From the cell containing the given text, extract its center point as [x, y] coordinate. 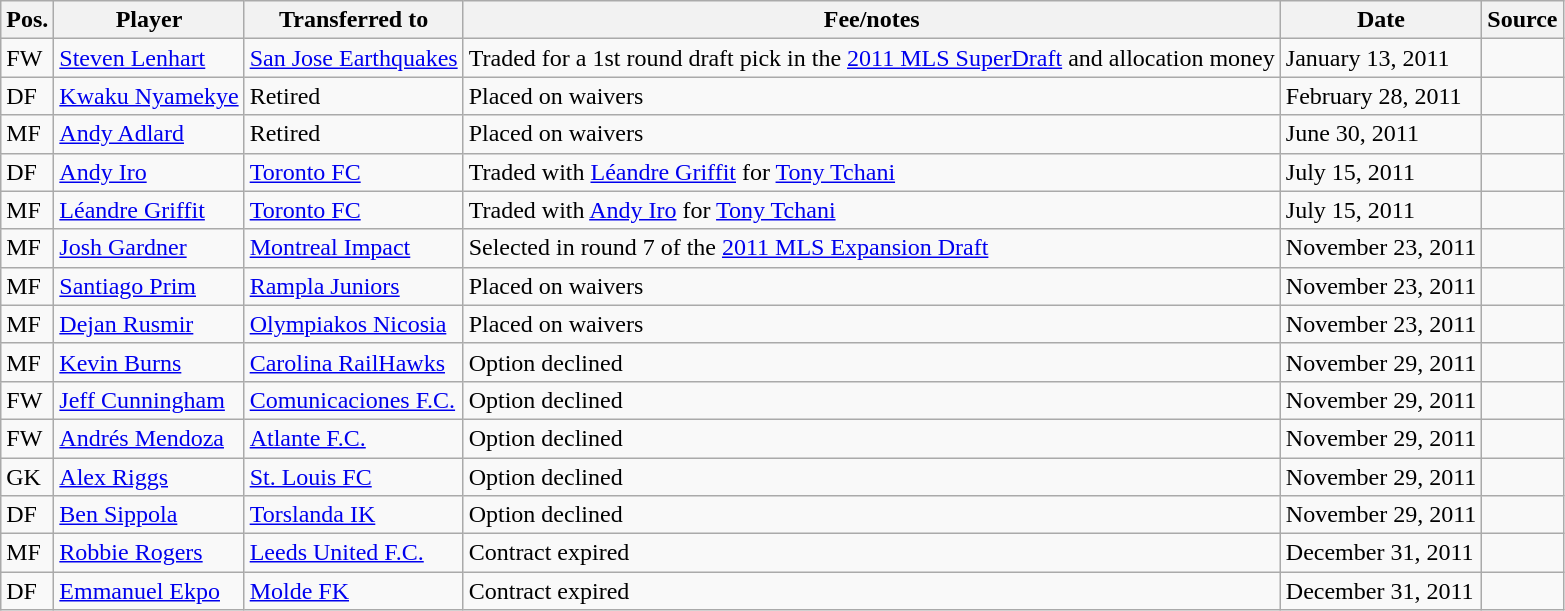
Andy Adlard [149, 134]
June 30, 2011 [1380, 134]
GK [28, 477]
February 28, 2011 [1380, 96]
Andy Iro [149, 172]
Kevin Burns [149, 362]
Carolina RailHawks [354, 362]
Montreal Impact [354, 248]
Atlante F.C. [354, 438]
Santiago Prim [149, 286]
Player [149, 20]
Leeds United F.C. [354, 553]
Fee/notes [872, 20]
Emmanuel Ekpo [149, 591]
Traded for a 1st round draft pick in the 2011 MLS SuperDraft and allocation money [872, 58]
Comunicaciones F.C. [354, 400]
Kwaku Nyamekye [149, 96]
Rampla Juniors [354, 286]
St. Louis FC [354, 477]
Robbie Rogers [149, 553]
Date [1380, 20]
Source [1522, 20]
San Jose Earthquakes [354, 58]
Molde FK [354, 591]
Traded with Léandre Griffit for Tony Tchani [872, 172]
Torslanda IK [354, 515]
Pos. [28, 20]
Jeff Cunningham [149, 400]
Léandre Griffit [149, 210]
Andrés Mendoza [149, 438]
Josh Gardner [149, 248]
Steven Lenhart [149, 58]
Olympiakos Nicosia [354, 324]
Traded with Andy Iro for Tony Tchani [872, 210]
Selected in round 7 of the 2011 MLS Expansion Draft [872, 248]
Dejan Rusmir [149, 324]
Ben Sippola [149, 515]
Transferred to [354, 20]
January 13, 2011 [1380, 58]
Alex Riggs [149, 477]
